Return (X, Y) of the center of cell containing provided text 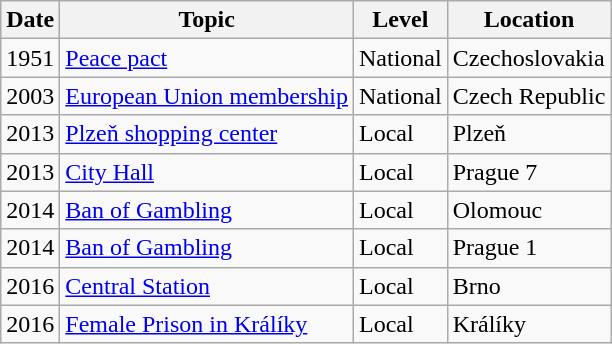
Králíky (529, 324)
City Hall (207, 172)
Plzeň shopping center (207, 134)
2003 (30, 96)
Plzeň (529, 134)
Prague 1 (529, 248)
Level (400, 20)
Olomouc (529, 210)
Topic (207, 20)
Czech Republic (529, 96)
1951 (30, 58)
Czechoslovakia (529, 58)
Prague 7 (529, 172)
Brno (529, 286)
Female Prison in Králíky (207, 324)
Peace pact (207, 58)
Location (529, 20)
European Union membership (207, 96)
Date (30, 20)
Central Station (207, 286)
